From the cell containing the given text, extract its center point as (x, y) coordinate. 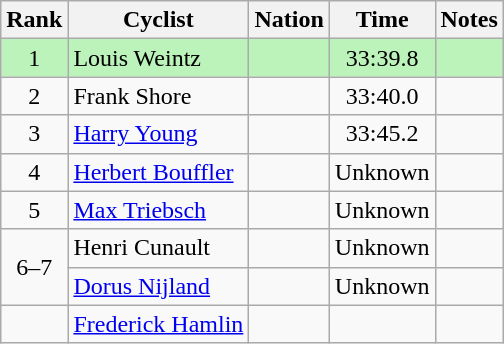
Frederick Hamlin (158, 324)
2 (34, 96)
4 (34, 172)
33:45.2 (382, 134)
Henri Cunault (158, 248)
33:40.0 (382, 96)
Max Triebsch (158, 210)
6–7 (34, 267)
Harry Young (158, 134)
Cyclist (158, 20)
Notes (469, 20)
1 (34, 58)
3 (34, 134)
5 (34, 210)
Herbert Bouffler (158, 172)
Dorus Nijland (158, 286)
Time (382, 20)
Rank (34, 20)
Nation (289, 20)
33:39.8 (382, 58)
Louis Weintz (158, 58)
Frank Shore (158, 96)
